Provide the (X, Y) coordinate of the cell's center where the given text is located.  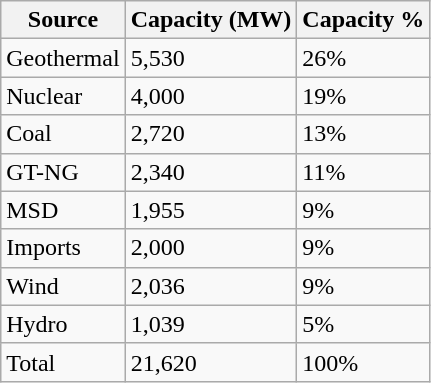
Hydro (63, 324)
GT-NG (63, 172)
Capacity (MW) (211, 20)
Coal (63, 134)
2,036 (211, 286)
13% (364, 134)
19% (364, 96)
21,620 (211, 362)
Imports (63, 248)
Source (63, 20)
100% (364, 362)
Wind (63, 286)
1,955 (211, 210)
Capacity % (364, 20)
5,530 (211, 58)
MSD (63, 210)
2,340 (211, 172)
5% (364, 324)
26% (364, 58)
2,720 (211, 134)
4,000 (211, 96)
Total (63, 362)
2,000 (211, 248)
Nuclear (63, 96)
Geothermal (63, 58)
11% (364, 172)
1,039 (211, 324)
